Pinpoint the cell where the given text exists, returning its [X, Y] midpoint coordinate. 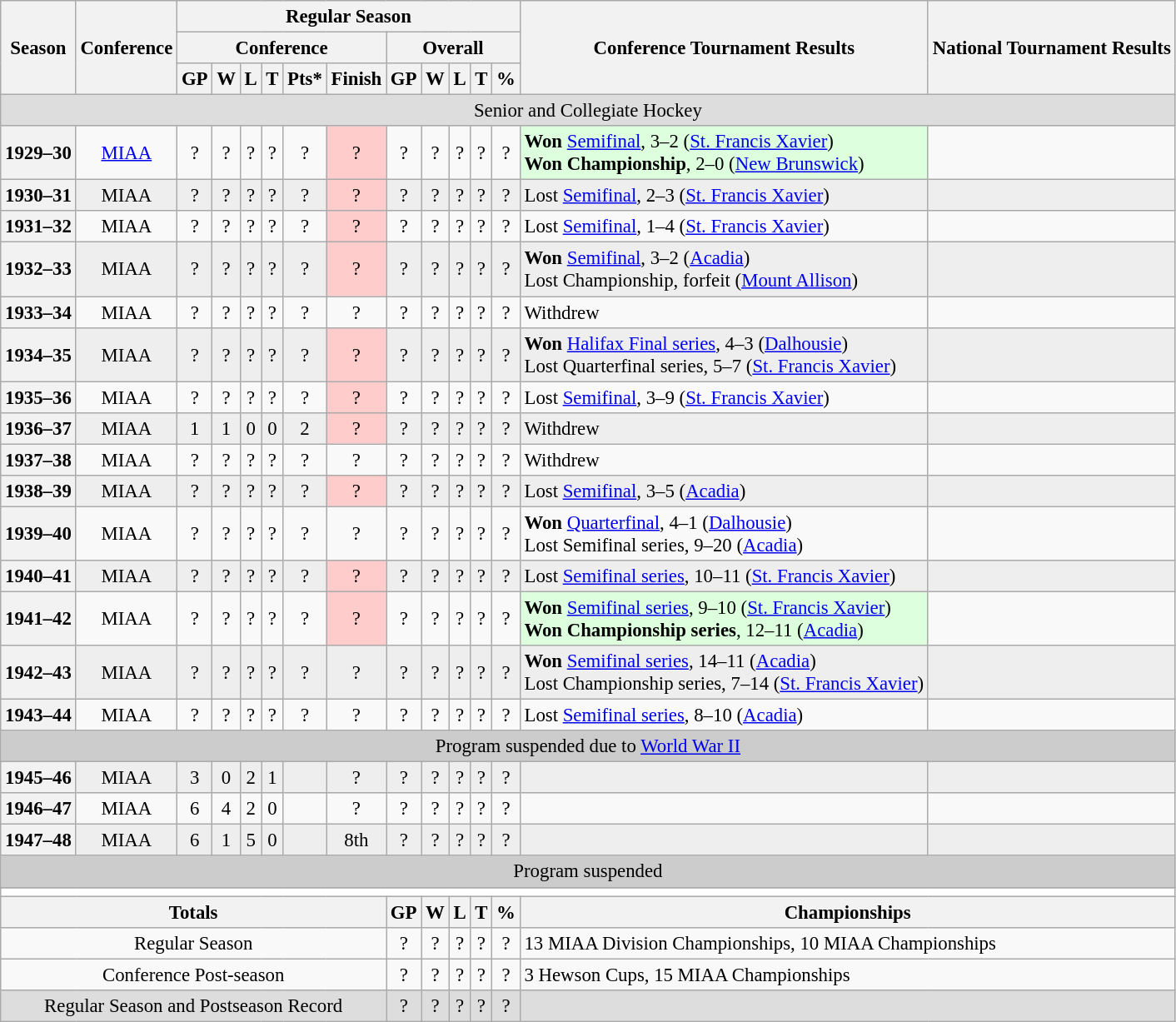
8th [356, 840]
Lost Semifinal, 3–5 (Acadia) [724, 491]
Lost Semifinal, 2–3 (St. Francis Xavier) [724, 196]
1932–33 [38, 270]
3 [195, 778]
4 [227, 809]
1941–42 [38, 618]
1930–31 [38, 196]
1947–48 [38, 840]
1942–43 [38, 673]
Won Semifinal series, 14–11 (Acadia)Lost Championship series, 7–14 (St. Francis Xavier) [724, 673]
Program suspended due to World War II [588, 746]
Conference Post-season [193, 975]
3 Hewson Cups, 15 MIAA Championships [848, 975]
Lost Semifinal, 1–4 (St. Francis Xavier) [724, 227]
1945–46 [38, 778]
Program suspended [588, 872]
5 [251, 840]
Won Semifinal, 3–2 (Acadia)Lost Championship, forfeit (Mount Allison) [724, 270]
Won Halifax Final series, 4–3 (Dalhousie)Lost Quarterfinal series, 5–7 (St. Francis Xavier) [724, 355]
Won Quarterfinal, 4–1 (Dalhousie)Lost Semifinal series, 9–20 (Acadia) [724, 533]
Regular Season and Postseason Record [193, 1006]
1940–41 [38, 576]
Championships [848, 912]
Senior and Collegiate Hockey [588, 111]
1933–34 [38, 312]
1946–47 [38, 809]
1934–35 [38, 355]
1929–30 [38, 153]
Conference Tournament Results [724, 48]
Lost Semifinal series, 10–11 (St. Francis Xavier) [724, 576]
1935–36 [38, 397]
Won Semifinal, 3–2 (St. Francis Xavier)Won Championship, 2–0 (New Brunswick) [724, 153]
13 MIAA Division Championships, 10 MIAA Championships [848, 943]
Overall [453, 48]
Finish [356, 79]
Lost Semifinal, 3–9 (St. Francis Xavier) [724, 397]
1936–37 [38, 428]
Lost Semifinal series, 8–10 (Acadia) [724, 715]
Totals [193, 912]
1943–44 [38, 715]
Won Semifinal series, 9–10 (St. Francis Xavier)Won Championship series, 12–11 (Acadia) [724, 618]
1931–32 [38, 227]
National Tournament Results [1051, 48]
1939–40 [38, 533]
1938–39 [38, 491]
Season [38, 48]
1937–38 [38, 460]
Pts* [305, 79]
